Capture the cell that displays the provided text and extract its [X, Y] central coordinate. 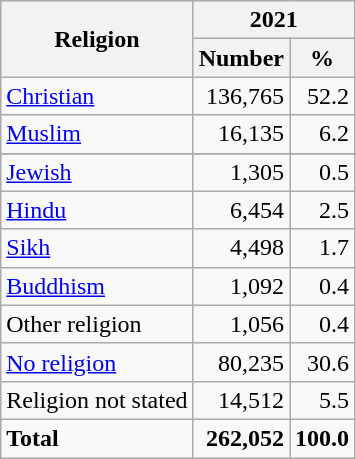
1,056 [241, 324]
6,454 [241, 210]
Total [97, 438]
1,092 [241, 286]
5.5 [322, 400]
Number [241, 58]
16,135 [241, 134]
1.7 [322, 248]
% [322, 58]
262,052 [241, 438]
Muslim [97, 134]
Religion [97, 39]
2021 [274, 20]
30.6 [322, 362]
6.2 [322, 134]
Other religion [97, 324]
0.5 [322, 172]
Hindu [97, 210]
1,305 [241, 172]
Religion not stated [97, 400]
14,512 [241, 400]
Jewish [97, 172]
No religion [97, 362]
Buddhism [97, 286]
4,498 [241, 248]
80,235 [241, 362]
136,765 [241, 96]
Christian [97, 96]
52.2 [322, 96]
2.5 [322, 210]
Sikh [97, 248]
100.0 [322, 438]
